Determine the (X, Y) coordinate at the center of the cell enclosing the given text.  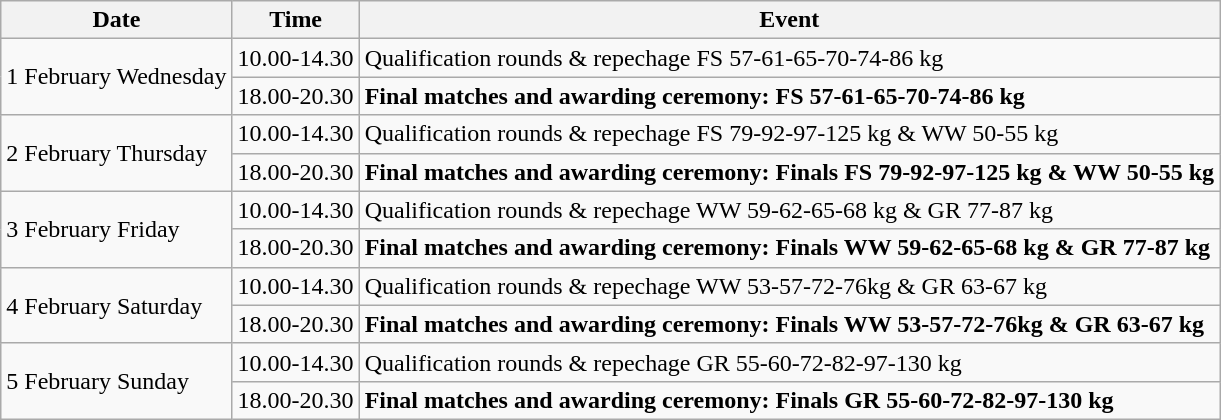
Qualification rounds & repechage GR 55-60-72-82-97-130 kg (789, 362)
Qualification rounds & repechage FS 79-92-97-125 kg & WW 50-55 kg (789, 134)
Time (296, 20)
2 February Thursday (116, 153)
1 February Wednesday (116, 77)
5 February Sunday (116, 381)
Event (789, 20)
Final matches and awarding ceremony: Finals WW 53-57-72-76kg & GR 63-67 kg (789, 324)
Final matches and awarding ceremony: Finals FS 79-92-97-125 kg & WW 50-55 kg (789, 172)
Date (116, 20)
Qualification rounds & repechage FS 57-61-65-70-74-86 kg (789, 58)
Final matches and awarding ceremony: Finals GR 55-60-72-82-97-130 kg (789, 400)
Final matches and awarding ceremony: FS 57-61-65-70-74-86 kg (789, 96)
Qualification rounds & repechage WW 59-62-65-68 kg & GR 77-87 kg (789, 210)
3 February Friday (116, 229)
Final matches and awarding ceremony: Finals WW 59-62-65-68 kg & GR 77-87 kg (789, 248)
Qualification rounds & repechage WW 53-57-72-76kg & GR 63-67 kg (789, 286)
4 February Saturday (116, 305)
